For the text-containing cell, return its midpoint in (x, y) coordinate format. 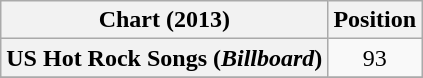
Position (375, 20)
US Hot Rock Songs (Billboard) (164, 58)
93 (375, 58)
Chart (2013) (164, 20)
